Extract the [X, Y] coordinate from the center of the cell holding the provided text.  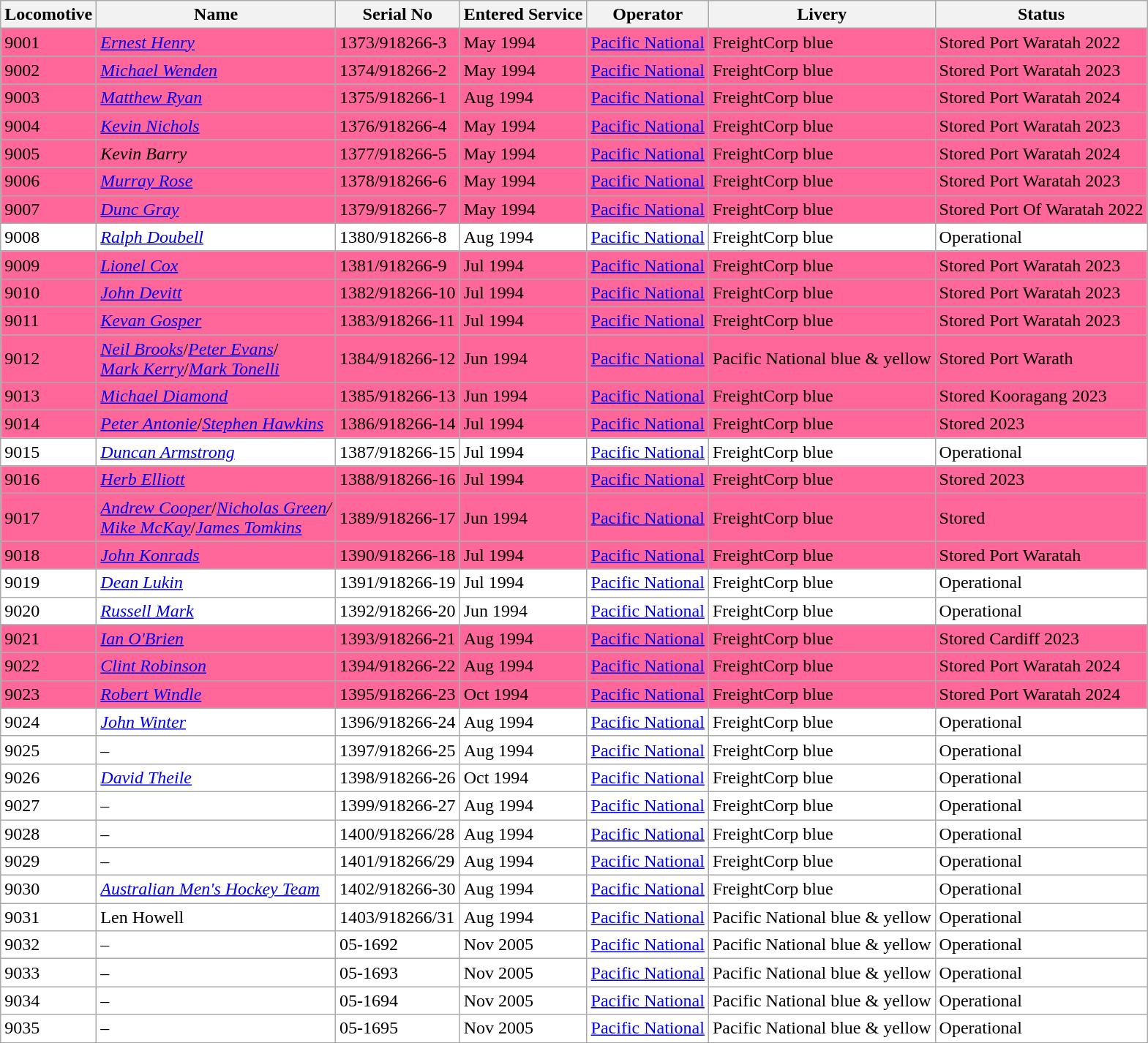
1380/918266-8 [397, 237]
1385/918266-13 [397, 396]
9009 [48, 265]
Peter Antonie/Stephen Hawkins [217, 424]
Len Howell [217, 917]
Name [217, 15]
Robert Windle [217, 694]
Michael Wenden [217, 70]
Operator [648, 15]
1375/918266-1 [397, 98]
Herb Elliott [217, 480]
9016 [48, 480]
Australian Men's Hockey Team [217, 889]
1394/918266-22 [397, 666]
9034 [48, 1001]
9032 [48, 945]
1400/918266/28 [397, 833]
1377/918266-5 [397, 154]
Stored Cardiff 2023 [1041, 639]
9029 [48, 862]
Entered Service [523, 15]
05-1695 [397, 1028]
1399/918266-27 [397, 805]
9033 [48, 973]
1379/918266-7 [397, 209]
9014 [48, 424]
1376/918266-4 [397, 126]
Neil Brooks/Peter Evans/Mark Kerry/Mark Tonelli [217, 358]
1388/918266-16 [397, 480]
9031 [48, 917]
9015 [48, 452]
Livery [822, 15]
Stored Port Of Waratah 2022 [1041, 209]
Ernest Henry [217, 42]
1389/918266-17 [397, 518]
9035 [48, 1028]
1393/918266-21 [397, 639]
9022 [48, 666]
1402/918266-30 [397, 889]
9026 [48, 777]
Dunc Gray [217, 209]
9004 [48, 126]
Clint Robinson [217, 666]
9006 [48, 181]
9007 [48, 209]
1403/918266/31 [397, 917]
Kevin Barry [217, 154]
1374/918266-2 [397, 70]
1378/918266-6 [397, 181]
9005 [48, 154]
Kevin Nichols [217, 126]
1373/918266-3 [397, 42]
1381/918266-9 [397, 265]
Michael Diamond [217, 396]
1382/918266-10 [397, 293]
1392/918266-20 [397, 611]
Ian O'Brien [217, 639]
1401/918266/29 [397, 862]
9018 [48, 555]
Stored Port Waratah 2022 [1041, 42]
9030 [48, 889]
05-1692 [397, 945]
9001 [48, 42]
Duncan Armstrong [217, 452]
9012 [48, 358]
9013 [48, 396]
John Devitt [217, 293]
9002 [48, 70]
9011 [48, 320]
1395/918266-23 [397, 694]
Andrew Cooper/Nicholas Green/Mike McKay/James Tomkins [217, 518]
9019 [48, 583]
9020 [48, 611]
Ralph Doubell [217, 237]
9021 [48, 639]
Kevan Gosper [217, 320]
9028 [48, 833]
Status [1041, 15]
9027 [48, 805]
9024 [48, 722]
05-1693 [397, 973]
1391/918266-19 [397, 583]
John Konrads [217, 555]
Dean Lukin [217, 583]
Lionel Cox [217, 265]
1383/918266-11 [397, 320]
Stored [1041, 518]
9003 [48, 98]
Stored Kooragang 2023 [1041, 396]
1386/918266-14 [397, 424]
1397/918266-25 [397, 750]
1390/918266-18 [397, 555]
1387/918266-15 [397, 452]
Stored Port Waratah [1041, 555]
John Winter [217, 722]
1396/918266-24 [397, 722]
9023 [48, 694]
9008 [48, 237]
David Theile [217, 777]
Locomotive [48, 15]
9017 [48, 518]
Stored Port Warath [1041, 358]
Russell Mark [217, 611]
1398/918266-26 [397, 777]
05-1694 [397, 1001]
Matthew Ryan [217, 98]
Serial No [397, 15]
9010 [48, 293]
1384/918266-12 [397, 358]
9025 [48, 750]
Murray Rose [217, 181]
